Output the (X, Y) coordinate of the center of the cell containing the given text.  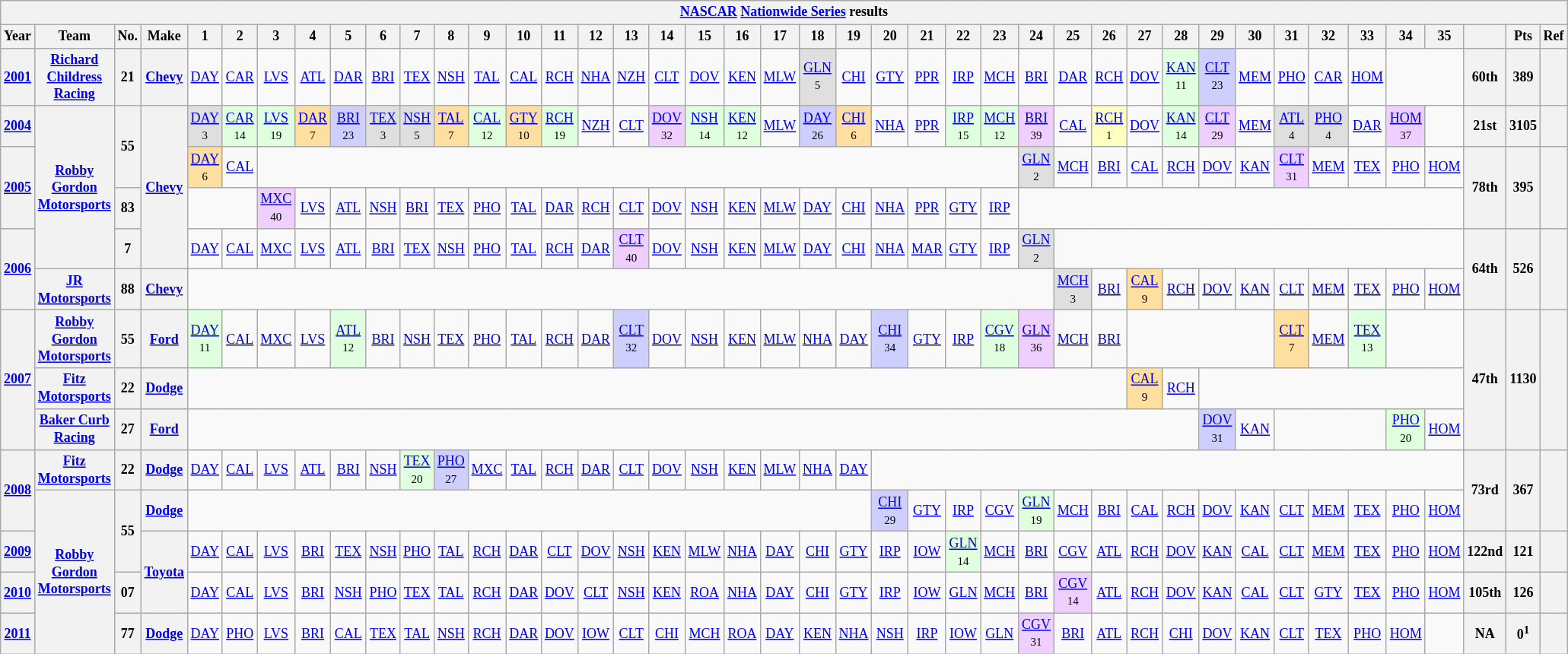
MCH12 (1000, 126)
DOV31 (1217, 429)
18 (818, 37)
34 (1406, 37)
BRI23 (348, 126)
JR Motorsports (75, 290)
KEN12 (743, 126)
CGV31 (1036, 633)
GLN19 (1036, 511)
367 (1523, 490)
14 (667, 37)
2009 (18, 551)
MCH3 (1073, 290)
CLT32 (631, 339)
2010 (18, 592)
CAL12 (487, 126)
17 (779, 37)
KAN11 (1181, 77)
2006 (18, 269)
26 (1109, 37)
2 (240, 37)
MAR (927, 249)
LVS19 (276, 126)
PHO27 (450, 470)
395 (1523, 187)
NA (1485, 633)
77 (128, 633)
389 (1523, 77)
1130 (1523, 380)
23 (1000, 37)
78th (1485, 187)
2004 (18, 126)
2001 (18, 77)
BRI39 (1036, 126)
35 (1444, 37)
CHI34 (890, 339)
DAY26 (818, 126)
NSH5 (417, 126)
2005 (18, 187)
DAR7 (313, 126)
20 (890, 37)
2011 (18, 633)
31 (1292, 37)
Pts (1523, 37)
16 (743, 37)
CHI29 (890, 511)
RCH1 (1109, 126)
1 (205, 37)
DAY6 (205, 167)
2008 (18, 490)
DOV32 (667, 126)
ATL4 (1292, 126)
No. (128, 37)
07 (128, 592)
CGV14 (1073, 592)
6 (383, 37)
24 (1036, 37)
47th (1485, 380)
121 (1523, 551)
DAY11 (205, 339)
GLN14 (963, 551)
19 (854, 37)
IRP15 (963, 126)
PHO20 (1406, 429)
3105 (1523, 126)
Team (75, 37)
GLN5 (818, 77)
5 (348, 37)
CLT29 (1217, 126)
88 (128, 290)
TEX13 (1368, 339)
Toyota (164, 572)
126 (1523, 592)
32 (1328, 37)
105th (1485, 592)
MXC40 (276, 208)
CLT31 (1292, 167)
NSH14 (704, 126)
526 (1523, 269)
73rd (1485, 490)
KAN14 (1181, 126)
29 (1217, 37)
CHI6 (854, 126)
CAR14 (240, 126)
CLT40 (631, 249)
15 (704, 37)
Ref (1554, 37)
Year (18, 37)
01 (1523, 633)
9 (487, 37)
21st (1485, 126)
10 (523, 37)
TAL7 (450, 126)
33 (1368, 37)
NASCAR Nationwide Series results (784, 12)
25 (1073, 37)
Baker Curb Racing (75, 429)
64th (1485, 269)
GLN36 (1036, 339)
12 (596, 37)
122nd (1485, 551)
11 (560, 37)
CLT23 (1217, 77)
CGV18 (1000, 339)
8 (450, 37)
CLT7 (1292, 339)
Make (164, 37)
4 (313, 37)
ATL12 (348, 339)
PHO4 (1328, 126)
13 (631, 37)
TEX20 (417, 470)
GTY10 (523, 126)
83 (128, 208)
60th (1485, 77)
3 (276, 37)
28 (1181, 37)
TEX3 (383, 126)
HOM37 (1406, 126)
30 (1255, 37)
RCH19 (560, 126)
Richard Childress Racing (75, 77)
2007 (18, 380)
DAY3 (205, 126)
